Return (X, Y) of the center of cell containing provided text 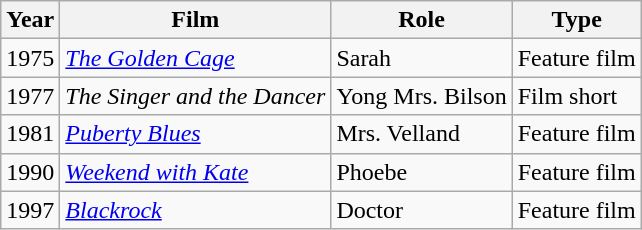
1981 (30, 134)
Weekend with Kate (196, 172)
1990 (30, 172)
1997 (30, 210)
1975 (30, 58)
Film (196, 20)
Doctor (422, 210)
Type (576, 20)
Yong Mrs. Bilson (422, 96)
Role (422, 20)
Sarah (422, 58)
Film short (576, 96)
Mrs. Velland (422, 134)
Blackrock (196, 210)
Puberty Blues (196, 134)
1977 (30, 96)
The Golden Cage (196, 58)
Phoebe (422, 172)
Year (30, 20)
The Singer and the Dancer (196, 96)
